Extract the [X, Y] coordinate from the center of the cell holding the provided text.  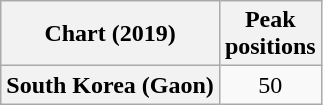
South Korea (Gaon) [110, 85]
Peakpositions [270, 34]
Chart (2019) [110, 34]
50 [270, 85]
